Provide the [X, Y] coordinate of the cell's center where the given text is located.  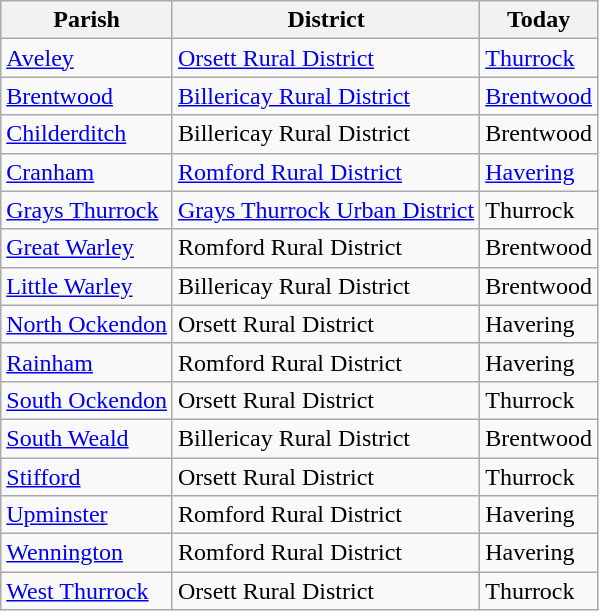
North Ockendon [87, 324]
Childerditch [87, 134]
Rainham [87, 362]
South Weald [87, 438]
Little Warley [87, 286]
Great Warley [87, 248]
Cranham [87, 172]
Today [539, 20]
Aveley [87, 58]
Parish [87, 20]
West Thurrock [87, 591]
Wennington [87, 553]
Stifford [87, 477]
Upminster [87, 515]
Grays Thurrock [87, 210]
District [326, 20]
Grays Thurrock Urban District [326, 210]
South Ockendon [87, 400]
